Provide the (X, Y) coordinate of the cell's center where the given text is located.  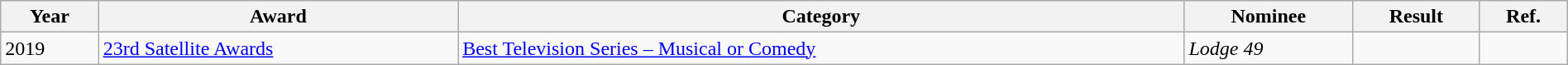
23rd Satellite Awards (278, 48)
Year (50, 17)
Category (821, 17)
Result (1416, 17)
2019 (50, 48)
Ref. (1523, 17)
Lodge 49 (1269, 48)
Award (278, 17)
Best Television Series – Musical or Comedy (821, 48)
Nominee (1269, 17)
